Output the [x, y] coordinate of the center of the cell containing the given text.  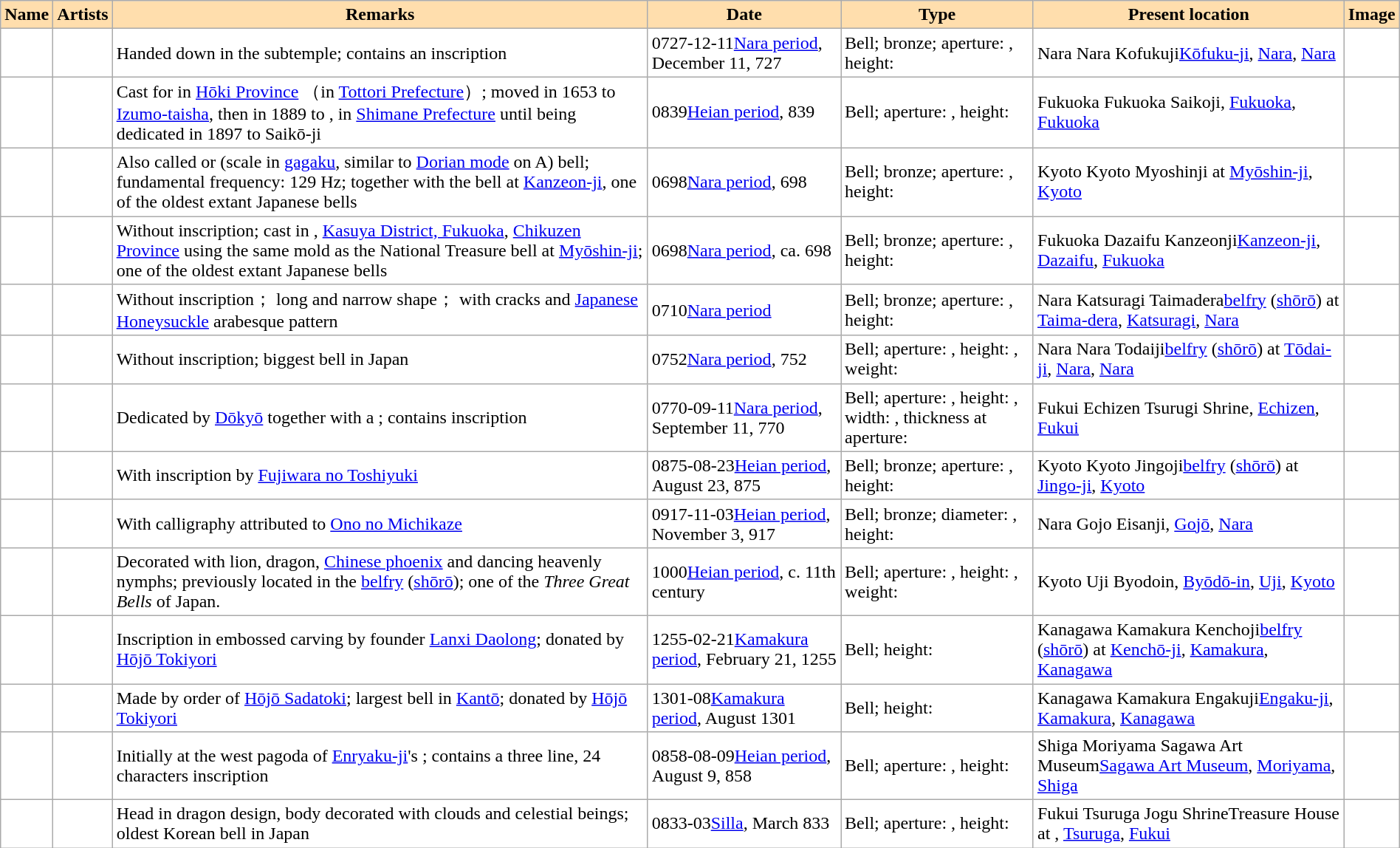
Image [1372, 15]
1000Heian period, c. 11th century [744, 581]
Fukuoka Dazaifu KanzeonjiKanzeon-ji, Dazaifu, Fukuoka [1189, 250]
Inscription in embossed carving by founder Lanxi Daolong; donated by Hōjō Tokiyori [380, 649]
0698Nara period, ca. 698 [744, 250]
Kanagawa Kamakura EngakujiEngaku-ji, Kamakura, Kanagawa [1189, 708]
Head in dragon design, body decorated with clouds and celestial beings; oldest Korean bell in Japan [380, 824]
Name [27, 15]
0770-09-11Nara period, September 11, 770 [744, 417]
0710Nara period [744, 310]
0917-11-03Heian period, November 3, 917 [744, 523]
Without inscription; biggest bell in Japan [380, 359]
Kyoto Kyoto Myoshinji at Myōshin-ji, Kyoto [1189, 182]
Bell; bronze; diameter: , height: [938, 523]
Artists [83, 15]
Initially at the west pagoda of Enryaku-ji's ; contains a three line, 24 characters inscription [380, 766]
Fukui Echizen Tsurugi Shrine, Echizen, Fukui [1189, 417]
Without inscription； long and narrow shape； with cracks and Japanese Honeysuckle arabesque pattern [380, 310]
Fukui Tsuruga Jogu ShrineTreasure House at , Tsuruga, Fukui [1189, 824]
Dedicated by Dōkyō together with a ; contains inscription [380, 417]
1255-02-21Kamakura period, February 21, 1255 [744, 649]
With inscription by Fujiwara no Toshiyuki [380, 476]
Remarks [380, 15]
0727-12-11Nara period, December 11, 727 [744, 53]
Shiga Moriyama Sagawa Art MuseumSagawa Art Museum, Moriyama, Shiga [1189, 766]
Nara Katsuragi Taimaderabelfry (shōrō) at Taima-dera, Katsuragi, Nara [1189, 310]
Type [938, 15]
Bell; aperture: , height: , width: , thickness at aperture: [938, 417]
0833-03Silla, March 833 [744, 824]
Present location [1189, 15]
0875-08-23Heian period, August 23, 875 [744, 476]
0752Nara period, 752 [744, 359]
Kyoto Uji Byodoin, Byōdō-in, Uji, Kyoto [1189, 581]
Fukuoka Fukuoka Saikoji, Fukuoka, Fukuoka [1189, 112]
1301-08Kamakura period, August 1301 [744, 708]
Nara Nara KofukujiKōfuku-ji, Nara, Nara [1189, 53]
Handed down in the subtemple; contains an inscription [380, 53]
Kanagawa Kamakura Kenchojibelfry (shōrō) at Kenchō-ji, Kamakura, Kanagawa [1189, 649]
0698Nara period, 698 [744, 182]
0858-08-09Heian period, August 9, 858 [744, 766]
Nara Gojo Eisanji, Gojō, Nara [1189, 523]
Made by order of Hōjō Sadatoki; largest bell in Kantō; donated by Hōjō Tokiyori [380, 708]
Date [744, 15]
Kyoto Kyoto Jingojibelfry (shōrō) at Jingo-ji, Kyoto [1189, 476]
0839Heian period, 839 [744, 112]
With calligraphy attributed to Ono no Michikaze [380, 523]
Nara Nara Todaijibelfry (shōrō) at Tōdai-ji, Nara, Nara [1189, 359]
